Return the (x, y) coordinate for the center point of the cell that contains the specified text.  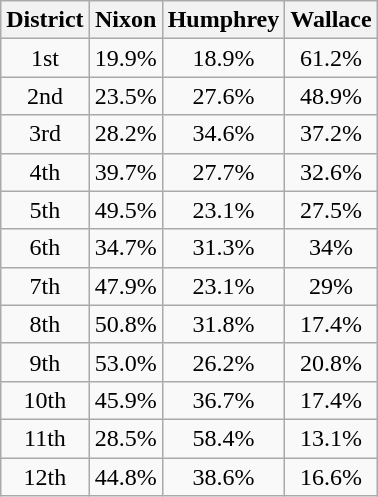
47.9% (126, 286)
45.9% (126, 400)
18.9% (224, 58)
13.1% (331, 438)
34% (331, 248)
Humphrey (224, 20)
5th (45, 210)
8th (45, 324)
58.4% (224, 438)
49.5% (126, 210)
32.6% (331, 172)
11th (45, 438)
29% (331, 286)
Nixon (126, 20)
50.8% (126, 324)
23.5% (126, 96)
28.2% (126, 134)
61.2% (331, 58)
10th (45, 400)
26.2% (224, 362)
3rd (45, 134)
16.6% (331, 477)
34.6% (224, 134)
44.8% (126, 477)
37.2% (331, 134)
48.9% (331, 96)
1st (45, 58)
7th (45, 286)
38.6% (224, 477)
31.8% (224, 324)
27.7% (224, 172)
34.7% (126, 248)
53.0% (126, 362)
9th (45, 362)
12th (45, 477)
39.7% (126, 172)
19.9% (126, 58)
27.5% (331, 210)
2nd (45, 96)
6th (45, 248)
4th (45, 172)
36.7% (224, 400)
28.5% (126, 438)
27.6% (224, 96)
31.3% (224, 248)
District (45, 20)
Wallace (331, 20)
20.8% (331, 362)
